Return [X, Y] of the center of cell containing provided text 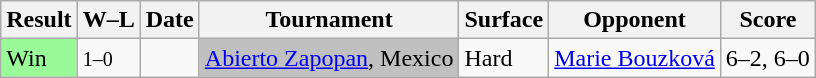
1–0 [108, 58]
Win [39, 58]
W–L [108, 20]
Date [170, 20]
Surface [504, 20]
6–2, 6–0 [768, 58]
Abierto Zapopan, Mexico [329, 58]
Result [39, 20]
Score [768, 20]
Hard [504, 58]
Tournament [329, 20]
Marie Bouzková [635, 58]
Opponent [635, 20]
